Return the [x, y] coordinate for the center point of the cell that contains the specified text.  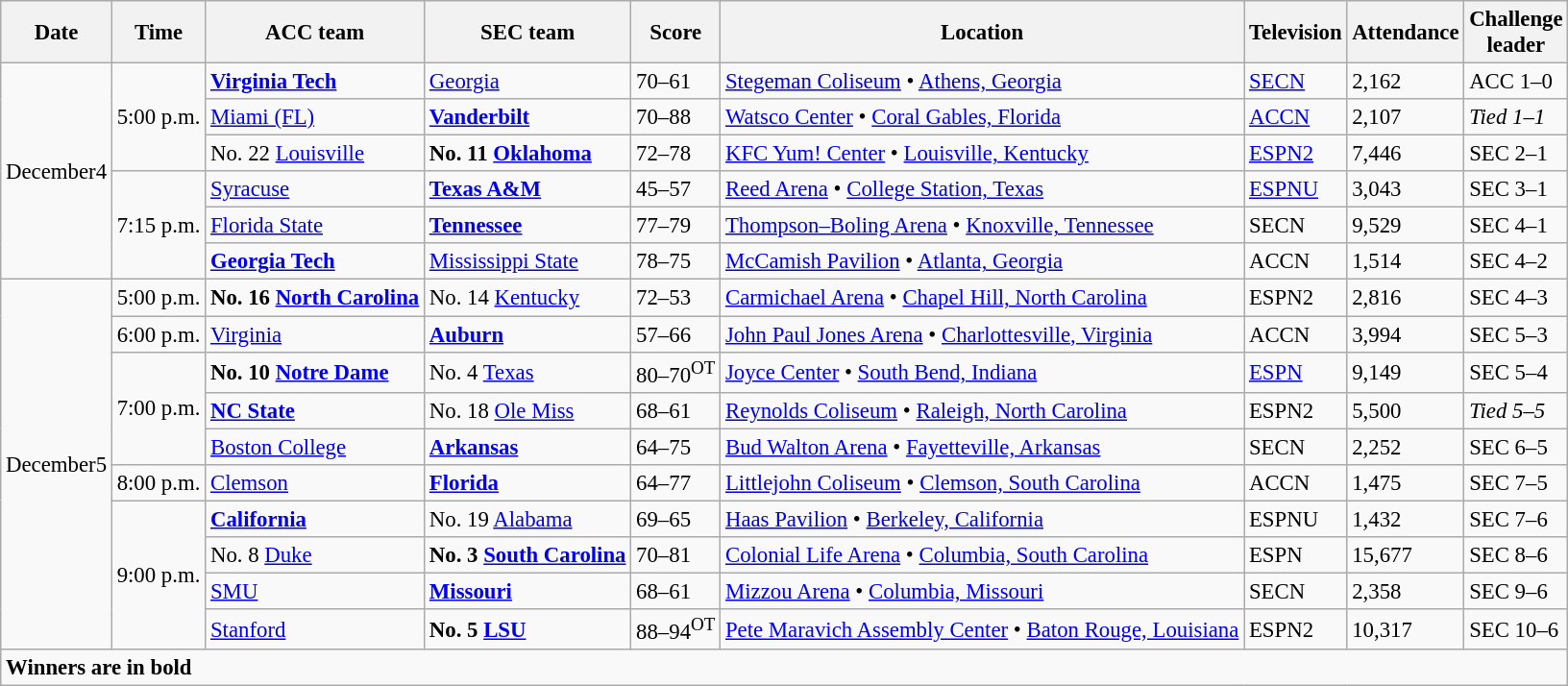
70–61 [676, 82]
Watsco Center • Coral Gables, Florida [982, 117]
California [315, 519]
Location [982, 33]
No. 3 South Carolina [528, 555]
Texas A&M [528, 189]
Attendance [1406, 33]
Georgia [528, 82]
December4 [57, 172]
72–78 [676, 154]
72–53 [676, 298]
Florida State [315, 226]
10,317 [1406, 629]
SEC team [528, 33]
SEC 7–5 [1516, 483]
No. 8 Duke [315, 555]
Missouri [528, 591]
Joyce Center • South Bend, Indiana [982, 372]
Auburn [528, 334]
KFC Yum! Center • Louisville, Kentucky [982, 154]
7,446 [1406, 154]
2,252 [1406, 447]
Score [676, 33]
Haas Pavilion • Berkeley, California [982, 519]
McCamish Pavilion • Atlanta, Georgia [982, 262]
3,043 [1406, 189]
Georgia Tech [315, 262]
SMU [315, 591]
Florida [528, 483]
Colonial Life Arena • Columbia, South Carolina [982, 555]
No. 5 LSU [528, 629]
Bud Walton Arena • Fayetteville, Arkansas [982, 447]
John Paul Jones Arena • Charlottesville, Virginia [982, 334]
9,149 [1406, 372]
SEC 7–6 [1516, 519]
2,816 [1406, 298]
7:15 p.m. [158, 225]
Tennessee [528, 226]
88–94OT [676, 629]
Tied 5–5 [1516, 410]
Stanford [315, 629]
SEC 4–3 [1516, 298]
Virginia [315, 334]
Tied 1–1 [1516, 117]
6:00 p.m. [158, 334]
Thompson–Boling Arena • Knoxville, Tennessee [982, 226]
Mississippi State [528, 262]
Virginia Tech [315, 82]
No. 19 Alabama [528, 519]
70–81 [676, 555]
2,162 [1406, 82]
Date [57, 33]
Television [1295, 33]
No. 22 Louisville [315, 154]
ACC 1–0 [1516, 82]
SEC 2–1 [1516, 154]
SEC 6–5 [1516, 447]
5,500 [1406, 410]
SEC 8–6 [1516, 555]
December5 [57, 465]
7:00 p.m. [158, 407]
64–75 [676, 447]
Boston College [315, 447]
Littlejohn Coliseum • Clemson, South Carolina [982, 483]
Vanderbilt [528, 117]
SEC 10–6 [1516, 629]
64–77 [676, 483]
78–75 [676, 262]
Challengeleader [1516, 33]
SEC 5–4 [1516, 372]
1,514 [1406, 262]
57–66 [676, 334]
15,677 [1406, 555]
NC State [315, 410]
SEC 4–1 [1516, 226]
No. 10 Notre Dame [315, 372]
Reed Arena • College Station, Texas [982, 189]
9:00 p.m. [158, 575]
80–70OT [676, 372]
69–65 [676, 519]
ACC team [315, 33]
3,994 [1406, 334]
Stegeman Coliseum • Athens, Georgia [982, 82]
45–57 [676, 189]
Reynolds Coliseum • Raleigh, North Carolina [982, 410]
Winners are in bold [784, 668]
Arkansas [528, 447]
2,358 [1406, 591]
No. 18 Ole Miss [528, 410]
No. 4 Texas [528, 372]
Mizzou Arena • Columbia, Missouri [982, 591]
Pete Maravich Assembly Center • Baton Rouge, Louisiana [982, 629]
2,107 [1406, 117]
70–88 [676, 117]
SEC 9–6 [1516, 591]
No. 14 Kentucky [528, 298]
77–79 [676, 226]
Carmichael Arena • Chapel Hill, North Carolina [982, 298]
SEC 4–2 [1516, 262]
SEC 3–1 [1516, 189]
8:00 p.m. [158, 483]
1,432 [1406, 519]
No. 11 Oklahoma [528, 154]
No. 16 North Carolina [315, 298]
Syracuse [315, 189]
Clemson [315, 483]
1,475 [1406, 483]
Time [158, 33]
9,529 [1406, 226]
Miami (FL) [315, 117]
SEC 5–3 [1516, 334]
